Search for the cell housing the specified text and yield its (X, Y) center coordinate. 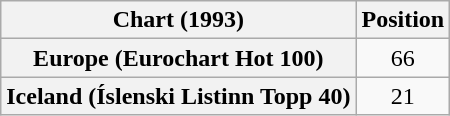
Chart (1993) (178, 20)
Europe (Eurochart Hot 100) (178, 58)
66 (403, 58)
Iceland (Íslenski Listinn Topp 40) (178, 96)
21 (403, 96)
Position (403, 20)
